Find where the given text appears and provide that cell's center as [x, y] coordinate. 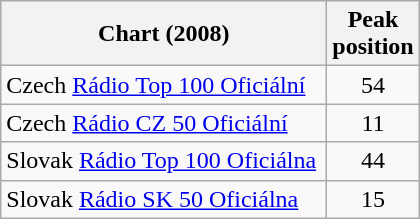
Slovak Rádio SK 50 Oficiálna [164, 199]
Czech Rádio CZ 50 Oficiální [164, 123]
15 [373, 199]
Czech Rádio Top 100 Oficiální [164, 85]
44 [373, 161]
Peakposition [373, 34]
Chart (2008) [164, 34]
Slovak Rádio Top 100 Oficiálna [164, 161]
54 [373, 85]
11 [373, 123]
